From the cell containing the given text, extract its center point as [x, y] coordinate. 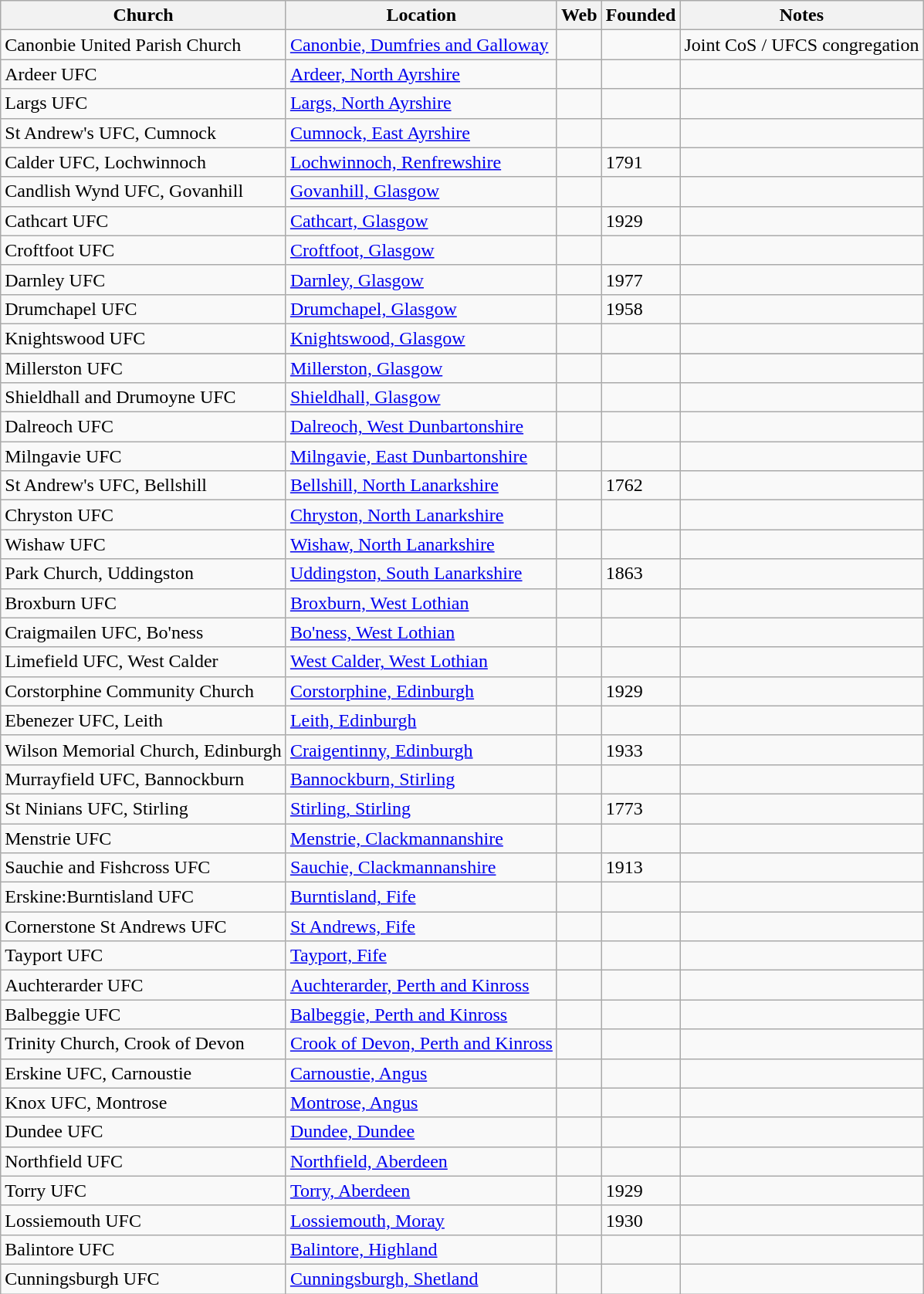
Largs UFC [144, 103]
Murrayfield UFC, Bannockburn [144, 779]
Chryston, North Lanarkshire [421, 515]
Craigmailen UFC, Bo'ness [144, 632]
Knightswood, Glasgow [421, 338]
Milngavie, East Dunbartonshire [421, 456]
1762 [641, 486]
Dalreoch, West Dunbartonshire [421, 427]
Auchterarder UFC [144, 985]
Milngavie UFC [144, 456]
Drumchapel UFC [144, 309]
Candlish Wynd UFC, Govanhill [144, 191]
Wishaw UFC [144, 544]
1913 [641, 868]
1933 [641, 750]
Wishaw, North Lanarkshire [421, 544]
Croftfoot UFC [144, 250]
Torry, Aberdeen [421, 1191]
Canonbie, Dumfries and Galloway [421, 45]
Ardeer UFC [144, 74]
Knox UFC, Montrose [144, 1103]
Cornerstone St Andrews UFC [144, 926]
Northfield UFC [144, 1161]
Broxburn UFC [144, 603]
Park Church, Uddingston [144, 574]
Millerston, Glasgow [421, 368]
St Andrew's UFC, Bellshill [144, 486]
Dundee, Dundee [421, 1132]
Sauchie, Clackmannanshire [421, 868]
St Ninians UFC, Stirling [144, 808]
Menstrie UFC [144, 838]
Ebenezer UFC, Leith [144, 720]
Corstorphine, Edinburgh [421, 691]
1977 [641, 279]
Cathcart UFC [144, 221]
Cunningsburgh, Shetland [421, 1279]
St Andrew's UFC, Cumnock [144, 133]
Northfield, Aberdeen [421, 1161]
Dundee UFC [144, 1132]
Cunningsburgh UFC [144, 1279]
Drumchapel, Glasgow [421, 309]
Calder UFC, Lochwinnoch [144, 162]
1930 [641, 1220]
Shieldhall and Drumoyne UFC [144, 398]
Carnoustie, Angus [421, 1073]
Bellshill, North Lanarkshire [421, 486]
Location [421, 15]
1958 [641, 309]
Lossiemouth UFC [144, 1220]
Dalreoch UFC [144, 427]
Crook of Devon, Perth and Kinross [421, 1044]
Wilson Memorial Church, Edinburgh [144, 750]
Tayport UFC [144, 956]
Lochwinnoch, Renfrewshire [421, 162]
Uddingston, South Lanarkshire [421, 574]
1863 [641, 574]
Cathcart, Glasgow [421, 221]
West Calder, West Lothian [421, 662]
Founded [641, 15]
Largs, North Ayrshire [421, 103]
Notes [801, 15]
Corstorphine Community Church [144, 691]
Sauchie and Fishcross UFC [144, 868]
Montrose, Angus [421, 1103]
Trinity Church, Crook of Devon [144, 1044]
St Andrews, Fife [421, 926]
Stirling, Stirling [421, 808]
Bo'ness, West Lothian [421, 632]
Darnley, Glasgow [421, 279]
Tayport, Fife [421, 956]
Ardeer, North Ayrshire [421, 74]
Joint CoS / UFCS congregation [801, 45]
1773 [641, 808]
Erskine:Burntisland UFC [144, 897]
Web [579, 15]
Balintore UFC [144, 1249]
Lossiemouth, Moray [421, 1220]
Chryston UFC [144, 515]
Burntisland, Fife [421, 897]
Erskine UFC, Carnoustie [144, 1073]
Balbeggie, Perth and Kinross [421, 1015]
1791 [641, 162]
Craigentinny, Edinburgh [421, 750]
Balbeggie UFC [144, 1015]
Cumnock, East Ayrshire [421, 133]
Govanhill, Glasgow [421, 191]
Leith, Edinburgh [421, 720]
Bannockburn, Stirling [421, 779]
Broxburn, West Lothian [421, 603]
Balintore, Highland [421, 1249]
Canonbie United Parish Church [144, 45]
Church [144, 15]
Auchterarder, Perth and Kinross [421, 985]
Torry UFC [144, 1191]
Darnley UFC [144, 279]
Millerston UFC [144, 368]
Knightswood UFC [144, 338]
Menstrie, Clackmannanshire [421, 838]
Limefield UFC, West Calder [144, 662]
Shieldhall, Glasgow [421, 398]
Croftfoot, Glasgow [421, 250]
